Detect which cell encompasses the target text, then output its [x, y] center coordinate. 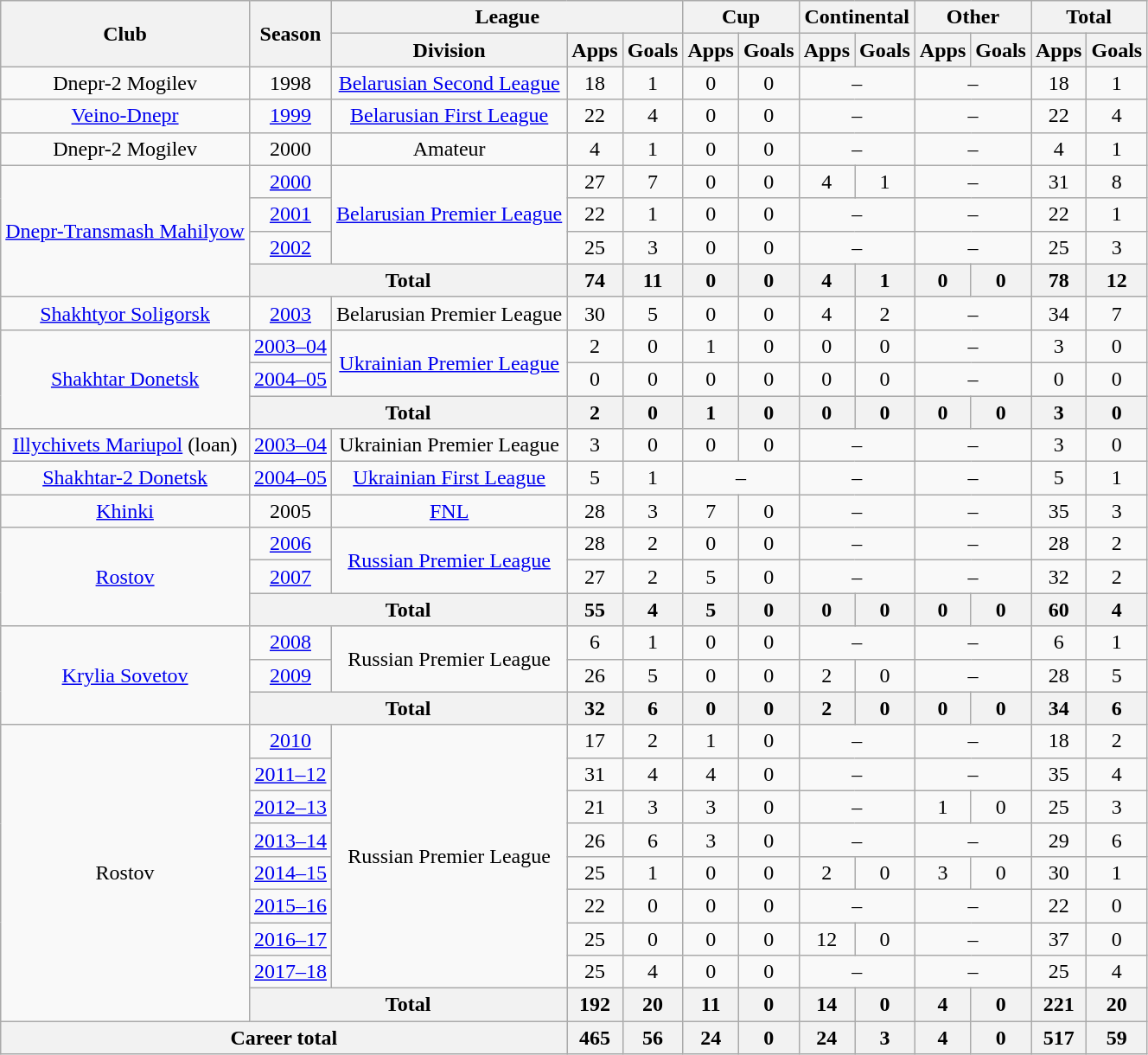
2002 [290, 247]
14 [826, 1005]
Belarusian First League [449, 116]
2008 [290, 643]
221 [1058, 1005]
2010 [290, 741]
2009 [290, 675]
Shakhtyor Soligorsk [125, 313]
Krylia Sovetov [125, 675]
17 [595, 741]
Ukrainian First League [449, 478]
Khinki [125, 511]
Other [973, 17]
Illychivets Mariupol (loan) [125, 445]
Shakhtar-2 Donetsk [125, 478]
Belarusian Second League [449, 83]
2013–14 [290, 840]
2005 [290, 511]
Cup [741, 17]
192 [595, 1005]
Amateur [449, 149]
2001 [290, 214]
465 [595, 1038]
60 [1058, 610]
Continental [857, 17]
2012–13 [290, 807]
55 [595, 610]
Division [449, 50]
517 [1058, 1038]
2006 [290, 544]
8 [1117, 182]
2007 [290, 577]
78 [1058, 280]
Veino-Dnepr [125, 116]
League [507, 17]
59 [1117, 1038]
2003 [290, 313]
2015–16 [290, 905]
2014–15 [290, 873]
Career total [284, 1038]
2017–18 [290, 972]
74 [595, 280]
Club [125, 34]
37 [1058, 938]
56 [653, 1038]
Dnepr-Transmash Mahilyow [125, 231]
1998 [290, 83]
21 [595, 807]
1999 [290, 116]
2016–17 [290, 938]
Season [290, 34]
29 [1058, 840]
2011–12 [290, 774]
FNL [449, 511]
Shakhtar Donetsk [125, 379]
